Determine the (X, Y) coordinate at the center of the cell enclosing the given text.  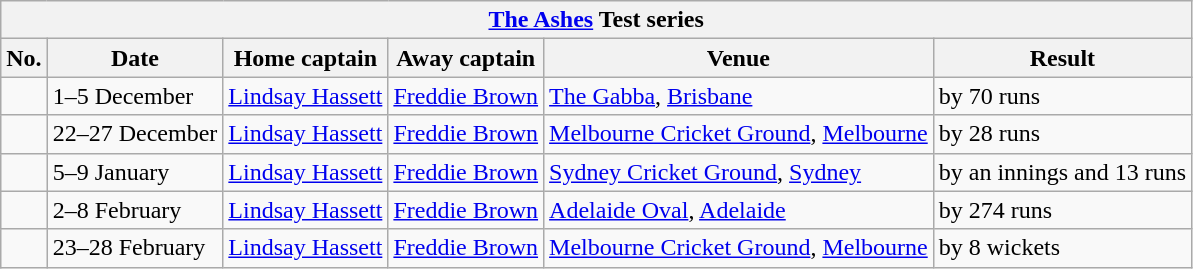
No. (24, 58)
Venue (739, 58)
Date (135, 58)
Away captain (466, 58)
Home captain (306, 58)
by 274 runs (1062, 210)
5–9 January (135, 172)
The Ashes Test series (596, 20)
23–28 February (135, 248)
Result (1062, 58)
1–5 December (135, 96)
by 70 runs (1062, 96)
Sydney Cricket Ground, Sydney (739, 172)
by 28 runs (1062, 134)
by 8 wickets (1062, 248)
22–27 December (135, 134)
2–8 February (135, 210)
by an innings and 13 runs (1062, 172)
The Gabba, Brisbane (739, 96)
Adelaide Oval, Adelaide (739, 210)
